From the cell containing the given text, extract its center point as [X, Y] coordinate. 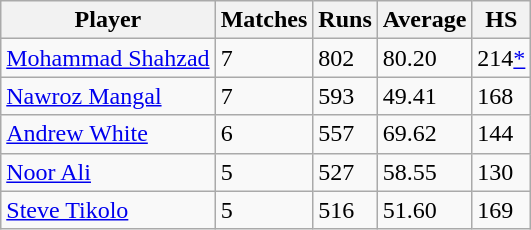
80.20 [424, 58]
HS [502, 20]
802 [345, 58]
516 [345, 210]
69.62 [424, 134]
593 [345, 96]
527 [345, 172]
Noor Ali [108, 172]
Matches [264, 20]
144 [502, 134]
Player [108, 20]
Andrew White [108, 134]
Mohammad Shahzad [108, 58]
557 [345, 134]
Runs [345, 20]
51.60 [424, 210]
Average [424, 20]
58.55 [424, 172]
Nawroz Mangal [108, 96]
49.41 [424, 96]
169 [502, 210]
6 [264, 134]
214* [502, 58]
Steve Tikolo [108, 210]
130 [502, 172]
168 [502, 96]
